Locate the cell with the specified text and output its [x, y] center coordinate. 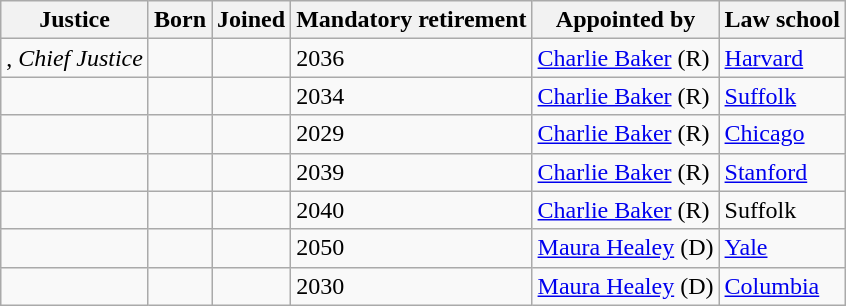
, Chief Justice [75, 58]
2029 [412, 134]
Born [180, 20]
Mandatory retirement [412, 20]
2039 [412, 172]
Harvard [782, 58]
Chicago [782, 134]
2036 [412, 58]
2040 [412, 210]
Joined [252, 20]
Stanford [782, 172]
Appointed by [626, 20]
Justice [75, 20]
2034 [412, 96]
2030 [412, 286]
Columbia [782, 286]
Yale [782, 248]
Law school [782, 20]
2050 [412, 248]
